Locate the cell with the specified text and output its [X, Y] center coordinate. 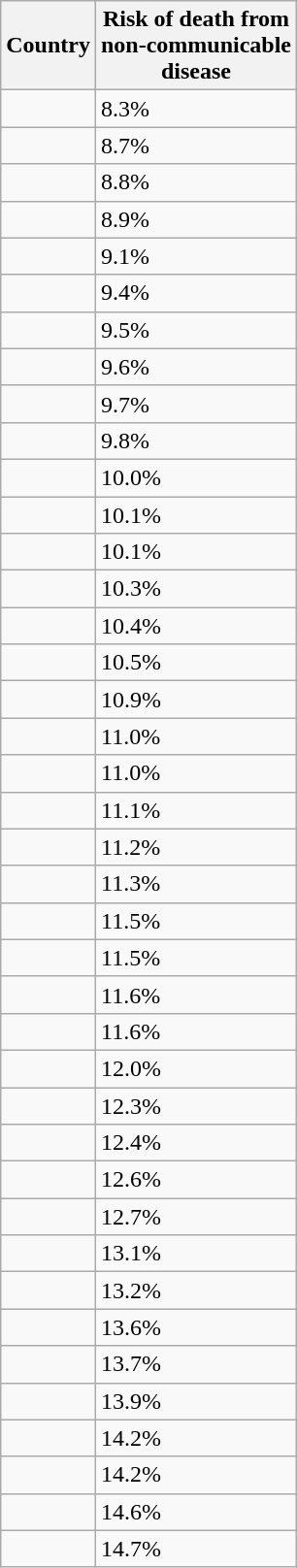
13.2% [196, 1290]
12.0% [196, 1068]
14.7% [196, 1549]
9.5% [196, 330]
10.9% [196, 700]
12.3% [196, 1105]
13.9% [196, 1401]
11.1% [196, 810]
11.2% [196, 847]
12.6% [196, 1180]
9.6% [196, 367]
9.1% [196, 256]
11.3% [196, 884]
8.8% [196, 182]
10.0% [196, 477]
10.4% [196, 626]
9.7% [196, 404]
9.4% [196, 293]
14.6% [196, 1512]
Risk of death from non-communicable disease [196, 46]
10.3% [196, 589]
13.7% [196, 1364]
8.7% [196, 146]
9.8% [196, 441]
12.7% [196, 1217]
13.6% [196, 1327]
10.5% [196, 663]
8.3% [196, 109]
12.4% [196, 1143]
8.9% [196, 219]
Country [49, 46]
13.1% [196, 1254]
